Return [X, Y] of the center of cell containing provided text 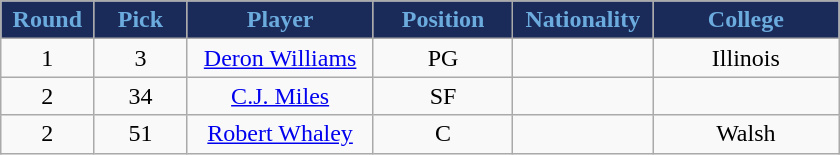
Nationality [583, 20]
Illinois [746, 58]
College [746, 20]
Player [280, 20]
34 [140, 96]
PG [443, 58]
1 [48, 58]
Pick [140, 20]
Walsh [746, 134]
SF [443, 96]
3 [140, 58]
Round [48, 20]
51 [140, 134]
Position [443, 20]
C.J. Miles [280, 96]
C [443, 134]
Deron Williams [280, 58]
Robert Whaley [280, 134]
